From the cell containing the given text, extract its center point as [x, y] coordinate. 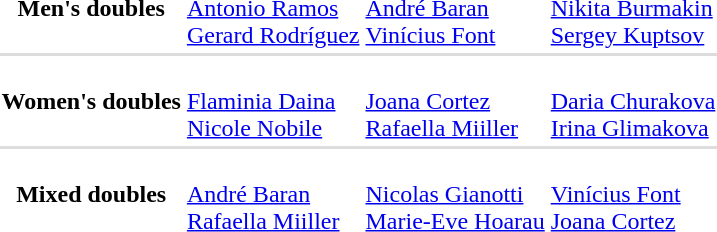
Flaminia DainaNicole Nobile [273, 101]
Joana CortezRafaella Miiller [455, 101]
Daria ChurakovaIrina Glimakova [633, 101]
Women's doubles [91, 101]
